From the cell containing the given text, extract its center point as (X, Y) coordinate. 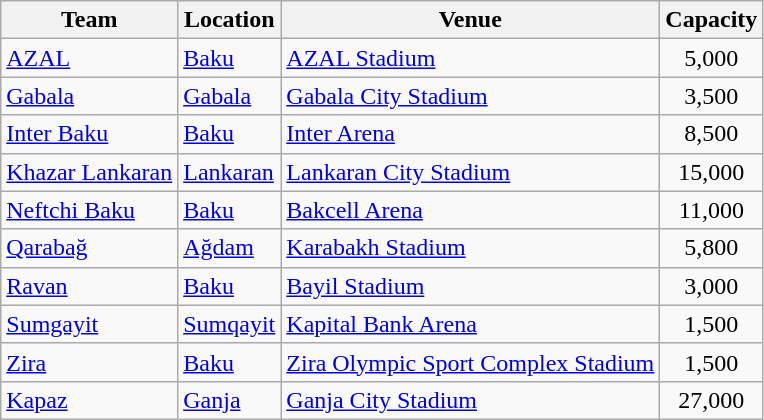
Qarabağ (90, 248)
Lankaran City Stadium (470, 172)
AZAL (90, 58)
AZAL Stadium (470, 58)
5,800 (712, 248)
Neftchi Baku (90, 210)
3,500 (712, 96)
Zira Olympic Sport Complex Stadium (470, 362)
Karabakh Stadium (470, 248)
Lankaran (230, 172)
Ağdam (230, 248)
Sumqayit (230, 324)
15,000 (712, 172)
Bayil Stadium (470, 286)
Gabala City Stadium (470, 96)
11,000 (712, 210)
Ravan (90, 286)
27,000 (712, 400)
Inter Baku (90, 134)
Bakcell Arena (470, 210)
Sumgayit (90, 324)
Venue (470, 20)
Zira (90, 362)
Location (230, 20)
Inter Arena (470, 134)
Khazar Lankaran (90, 172)
5,000 (712, 58)
Team (90, 20)
Capacity (712, 20)
Kapital Bank Arena (470, 324)
Kapaz (90, 400)
8,500 (712, 134)
Ganja City Stadium (470, 400)
3,000 (712, 286)
Ganja (230, 400)
